Determine the (x, y) coordinate at the center of the cell enclosing the given text.  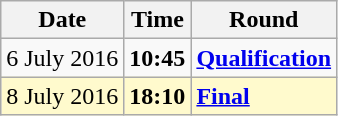
Time (158, 20)
Final (264, 96)
6 July 2016 (62, 58)
8 July 2016 (62, 96)
10:45 (158, 58)
Qualification (264, 58)
18:10 (158, 96)
Round (264, 20)
Date (62, 20)
